Extract the (x, y) coordinate from the center of the cell holding the provided text.  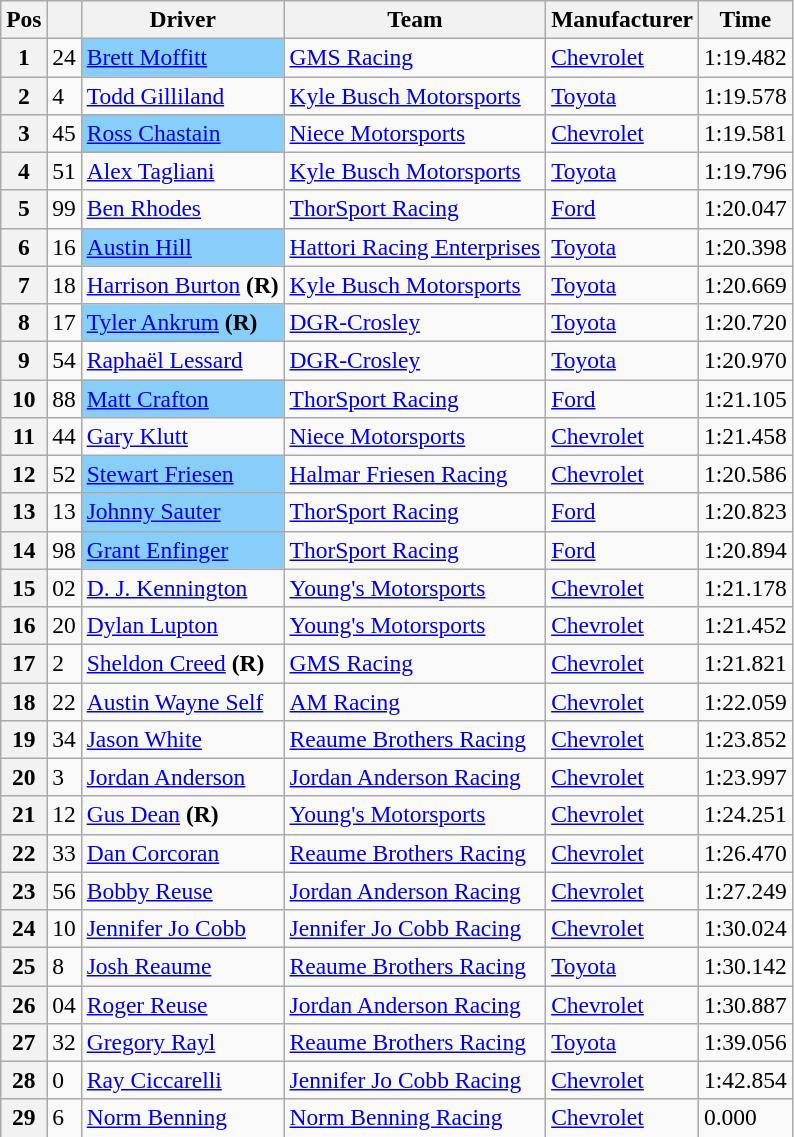
Johnny Sauter (182, 512)
1:20.894 (745, 550)
0 (64, 1080)
1:20.970 (745, 360)
Dan Corcoran (182, 853)
Ray Ciccarelli (182, 1080)
1:20.669 (745, 285)
Manufacturer (622, 19)
1:27.249 (745, 891)
27 (24, 1042)
Gary Klutt (182, 436)
Austin Hill (182, 247)
Roger Reuse (182, 1004)
1:20.586 (745, 474)
1:20.398 (745, 247)
1:39.056 (745, 1042)
Norm Benning (182, 1118)
Todd Gilliland (182, 95)
Alex Tagliani (182, 171)
Norm Benning Racing (415, 1118)
Brett Moffitt (182, 57)
1:21.452 (745, 625)
21 (24, 815)
1:20.047 (745, 209)
9 (24, 360)
29 (24, 1118)
1:20.823 (745, 512)
1:30.887 (745, 1004)
1:20.720 (745, 322)
04 (64, 1004)
Driver (182, 19)
Grant Enfinger (182, 550)
1:21.105 (745, 398)
23 (24, 891)
5 (24, 209)
1 (24, 57)
Hattori Racing Enterprises (415, 247)
1:21.821 (745, 663)
Bobby Reuse (182, 891)
45 (64, 133)
1:30.024 (745, 928)
1:21.458 (745, 436)
1:19.482 (745, 57)
99 (64, 209)
1:26.470 (745, 853)
1:19.581 (745, 133)
Raphaël Lessard (182, 360)
15 (24, 588)
Sheldon Creed (R) (182, 663)
25 (24, 966)
Stewart Friesen (182, 474)
1:19.578 (745, 95)
Team (415, 19)
Jennifer Jo Cobb (182, 928)
1:42.854 (745, 1080)
1:22.059 (745, 701)
Jordan Anderson (182, 777)
Gregory Rayl (182, 1042)
Tyler Ankrum (R) (182, 322)
Jason White (182, 739)
98 (64, 550)
1:21.178 (745, 588)
34 (64, 739)
1:23.997 (745, 777)
28 (24, 1080)
Harrison Burton (R) (182, 285)
D. J. Kennington (182, 588)
0.000 (745, 1118)
1:30.142 (745, 966)
Pos (24, 19)
AM Racing (415, 701)
Ben Rhodes (182, 209)
44 (64, 436)
32 (64, 1042)
52 (64, 474)
Matt Crafton (182, 398)
26 (24, 1004)
19 (24, 739)
33 (64, 853)
Halmar Friesen Racing (415, 474)
54 (64, 360)
56 (64, 891)
Dylan Lupton (182, 625)
Josh Reaume (182, 966)
1:19.796 (745, 171)
Gus Dean (R) (182, 815)
02 (64, 588)
Austin Wayne Self (182, 701)
7 (24, 285)
11 (24, 436)
51 (64, 171)
1:24.251 (745, 815)
Ross Chastain (182, 133)
88 (64, 398)
14 (24, 550)
Time (745, 19)
1:23.852 (745, 739)
